Determine the (X, Y) coordinate at the center of the cell enclosing the given text.  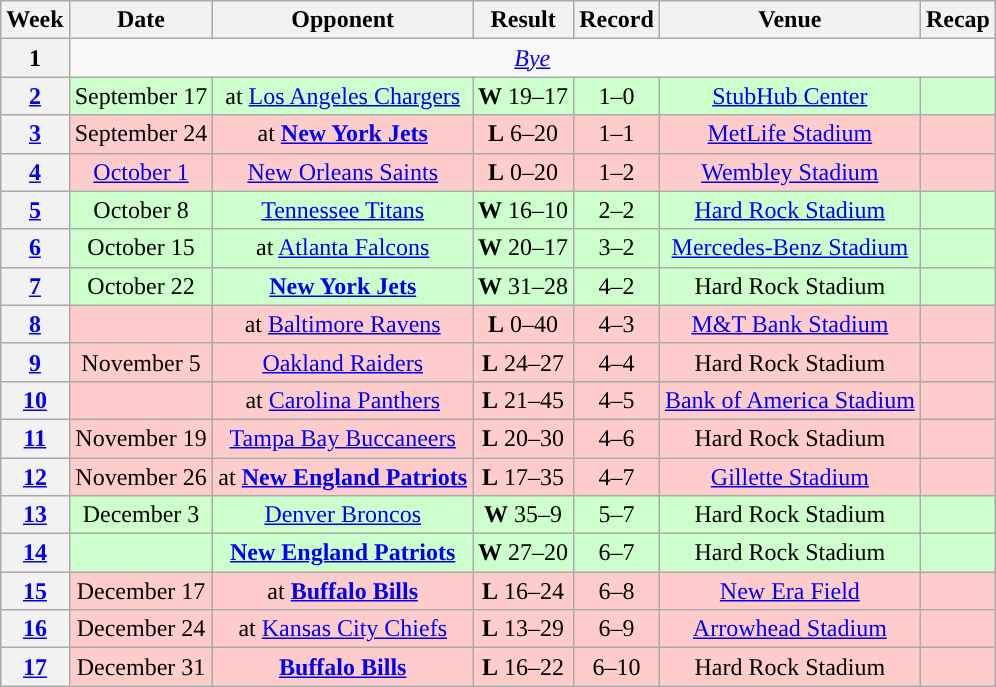
MetLife Stadium (790, 134)
Date (141, 20)
14 (35, 553)
13 (35, 515)
December 3 (141, 515)
December 17 (141, 591)
17 (35, 667)
W 35–9 (524, 515)
4 (35, 172)
October 22 (141, 286)
Tennessee Titans (343, 210)
W 20–17 (524, 248)
at New England Patriots (343, 477)
3–2 (617, 248)
6–8 (617, 591)
Record (617, 20)
5 (35, 210)
Arrowhead Stadium (790, 629)
6–10 (617, 667)
at Baltimore Ravens (343, 324)
L 16–22 (524, 667)
at Buffalo Bills (343, 591)
4–6 (617, 438)
4–2 (617, 286)
October 1 (141, 172)
New Era Field (790, 591)
at Kansas City Chiefs (343, 629)
Opponent (343, 20)
L 6–20 (524, 134)
9 (35, 362)
New England Patriots (343, 553)
Gillette Stadium (790, 477)
1–0 (617, 96)
10 (35, 400)
September 24 (141, 134)
Recap (958, 20)
W 19–17 (524, 96)
15 (35, 591)
StubHub Center (790, 96)
4–3 (617, 324)
New York Jets (343, 286)
6–9 (617, 629)
11 (35, 438)
Oakland Raiders (343, 362)
December 31 (141, 667)
7 (35, 286)
November 19 (141, 438)
October 15 (141, 248)
November 5 (141, 362)
L 21–45 (524, 400)
L 16–24 (524, 591)
1 (35, 58)
Tampa Bay Buccaneers (343, 438)
Bank of America Stadium (790, 400)
6–7 (617, 553)
3 (35, 134)
1–2 (617, 172)
L 20–30 (524, 438)
Buffalo Bills (343, 667)
W 16–10 (524, 210)
Denver Broncos (343, 515)
2–2 (617, 210)
New Orleans Saints (343, 172)
L 17–35 (524, 477)
8 (35, 324)
4–7 (617, 477)
L 0–20 (524, 172)
November 26 (141, 477)
September 17 (141, 96)
L 24–27 (524, 362)
6 (35, 248)
Mercedes-Benz Stadium (790, 248)
Wembley Stadium (790, 172)
L 0–40 (524, 324)
W 31–28 (524, 286)
at Carolina Panthers (343, 400)
W 27–20 (524, 553)
M&T Bank Stadium (790, 324)
16 (35, 629)
Week (35, 20)
October 8 (141, 210)
5–7 (617, 515)
at Los Angeles Chargers (343, 96)
4–5 (617, 400)
at New York Jets (343, 134)
L 13–29 (524, 629)
4–4 (617, 362)
at Atlanta Falcons (343, 248)
Bye (532, 58)
Result (524, 20)
Venue (790, 20)
December 24 (141, 629)
12 (35, 477)
1–1 (617, 134)
2 (35, 96)
